Provide the (X, Y) coordinate of the cell's center where the given text is located.  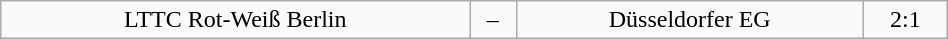
Düsseldorfer EG (690, 20)
LTTC Rot-Weiß Berlin (236, 20)
– (493, 20)
2:1 (905, 20)
